Provide the [x, y] coordinate of the cell's center where the given text is located.  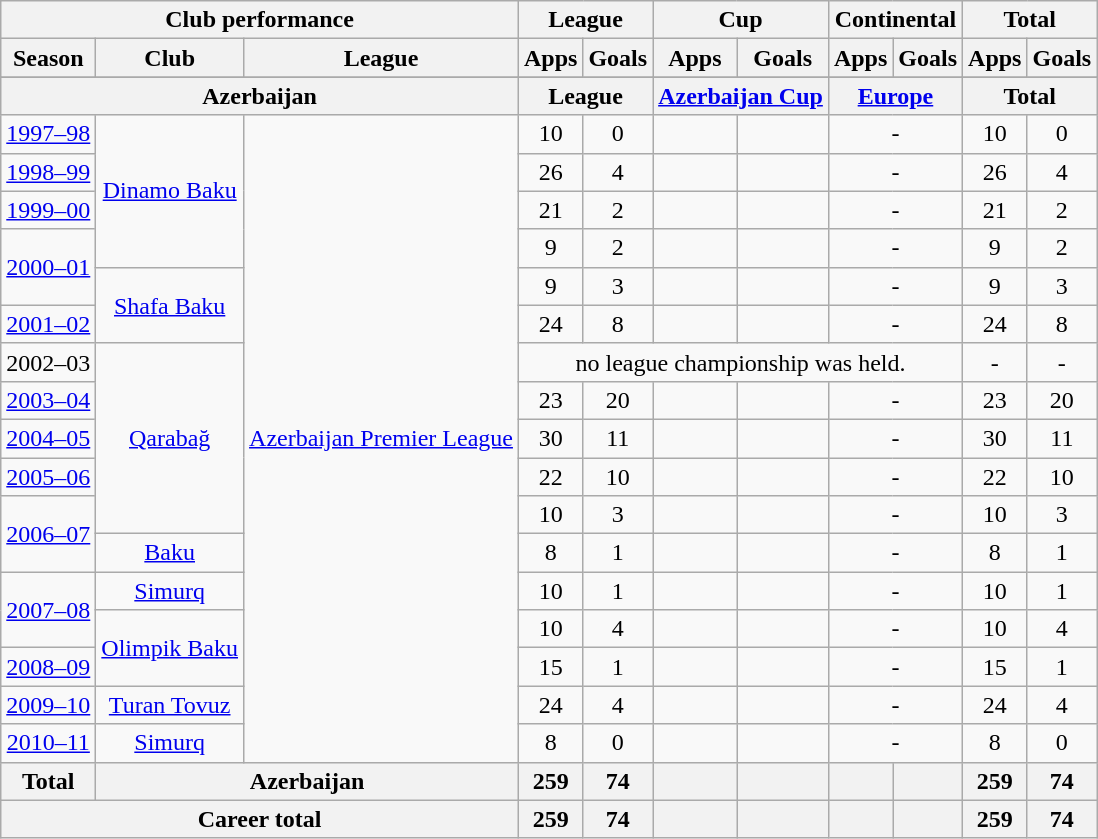
Azerbaijan Premier League [382, 438]
Dinamo Baku [170, 191]
Baku [170, 553]
2001–02 [48, 324]
2003–04 [48, 400]
Cup [741, 20]
Continental [895, 20]
2006–07 [48, 534]
2004–05 [48, 438]
2005–06 [48, 477]
Club performance [260, 20]
Olimpik Baku [170, 648]
1998–99 [48, 172]
2002–03 [48, 362]
Shafa Baku [170, 305]
2000–01 [48, 267]
Turan Tovuz [170, 705]
Azerbaijan Cup [741, 96]
Career total [260, 819]
Qarabağ [170, 438]
Club [170, 58]
2007–08 [48, 610]
no league championship was held. [740, 362]
2009–10 [48, 705]
1997–98 [48, 134]
1999–00 [48, 210]
Europe [895, 96]
2008–09 [48, 667]
Season [48, 58]
2010–11 [48, 743]
